Scan for the cell matching the given text and deliver its [X, Y] coordinate at center. 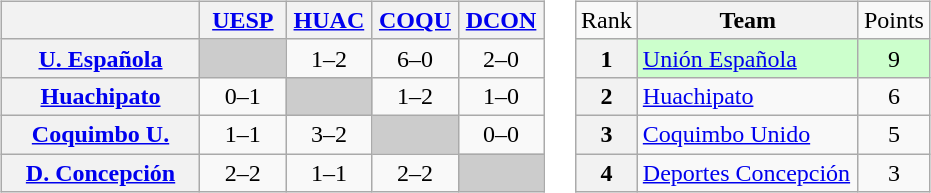
Points [894, 20]
COQU [415, 20]
D. Concepción [100, 173]
U. Española [100, 58]
6–0 [415, 58]
Unión Española [748, 58]
1 [607, 58]
4 [607, 173]
1–0 [501, 96]
9 [894, 58]
6 [894, 96]
5 [894, 134]
2–0 [501, 58]
Team [748, 20]
Deportes Concepción [748, 173]
HUAC [329, 20]
2 [607, 96]
DCON [501, 20]
0–0 [501, 134]
Coquimbo U. [100, 134]
0–1 [243, 96]
3–2 [329, 134]
UESP [243, 20]
Coquimbo Unido [748, 134]
Rank [607, 20]
